Capture the cell that displays the provided text and extract its [X, Y] central coordinate. 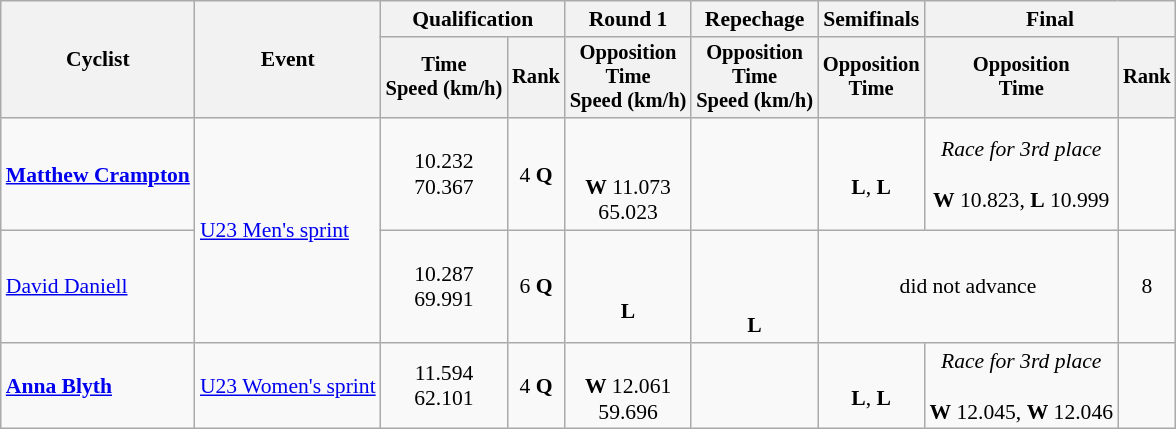
W 11.07365.023 [628, 174]
4 Q [536, 174]
Event [288, 60]
Matthew Crampton [98, 174]
L, L [872, 174]
Semifinals [872, 19]
Round 1 [628, 19]
10.23270.367 [444, 174]
U23 Men's sprint [288, 230]
8 [1147, 287]
Cyclist [98, 60]
10.28769.991 [444, 287]
Race for 3rd placeW 10.823, L 10.999 [1021, 174]
Qualification [473, 19]
TimeSpeed (km/h) [444, 78]
6 Q [536, 287]
Repechage [754, 19]
David Daniell [98, 287]
Final [1050, 19]
did not advance [968, 287]
